Return (x, y) of the center of cell containing provided text 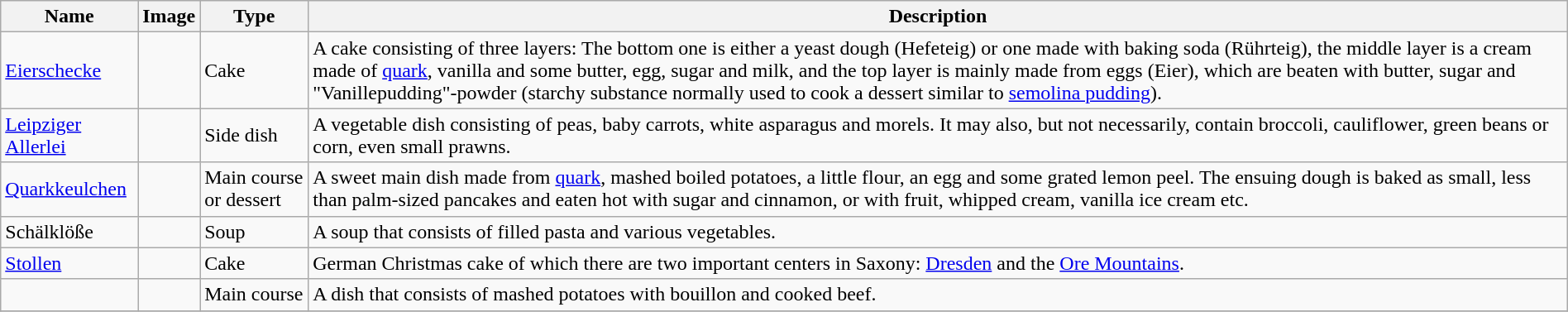
Leipziger Allerlei (69, 136)
Main course (255, 295)
Schälklöße (69, 232)
Name (69, 17)
Side dish (255, 136)
Eierschecke (69, 70)
German Christmas cake of which there are two important centers in Saxony: Dresden and the Ore Mountains. (938, 263)
Type (255, 17)
Main course or dessert (255, 189)
Image (169, 17)
Quarkkeulchen (69, 189)
A dish that consists of mashed potatoes with bouillon and cooked beef. (938, 295)
Description (938, 17)
Stollen (69, 263)
A soup that consists of filled pasta and various vegetables. (938, 232)
Soup (255, 232)
